Determine the (x, y) coordinate at the center of the cell enclosing the given text.  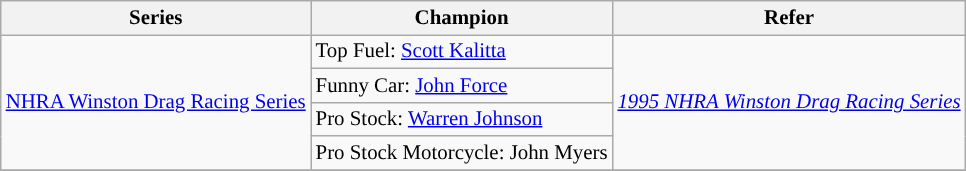
Champion (462, 18)
NHRA Winston Drag Racing Series (156, 102)
Refer (788, 18)
Pro Stock: Warren Johnson (462, 119)
Series (156, 18)
Funny Car: John Force (462, 85)
1995 NHRA Winston Drag Racing Series (788, 102)
Pro Stock Motorcycle: John Myers (462, 153)
Top Fuel: Scott Kalitta (462, 51)
